Capture the cell that displays the provided text and extract its [X, Y] central coordinate. 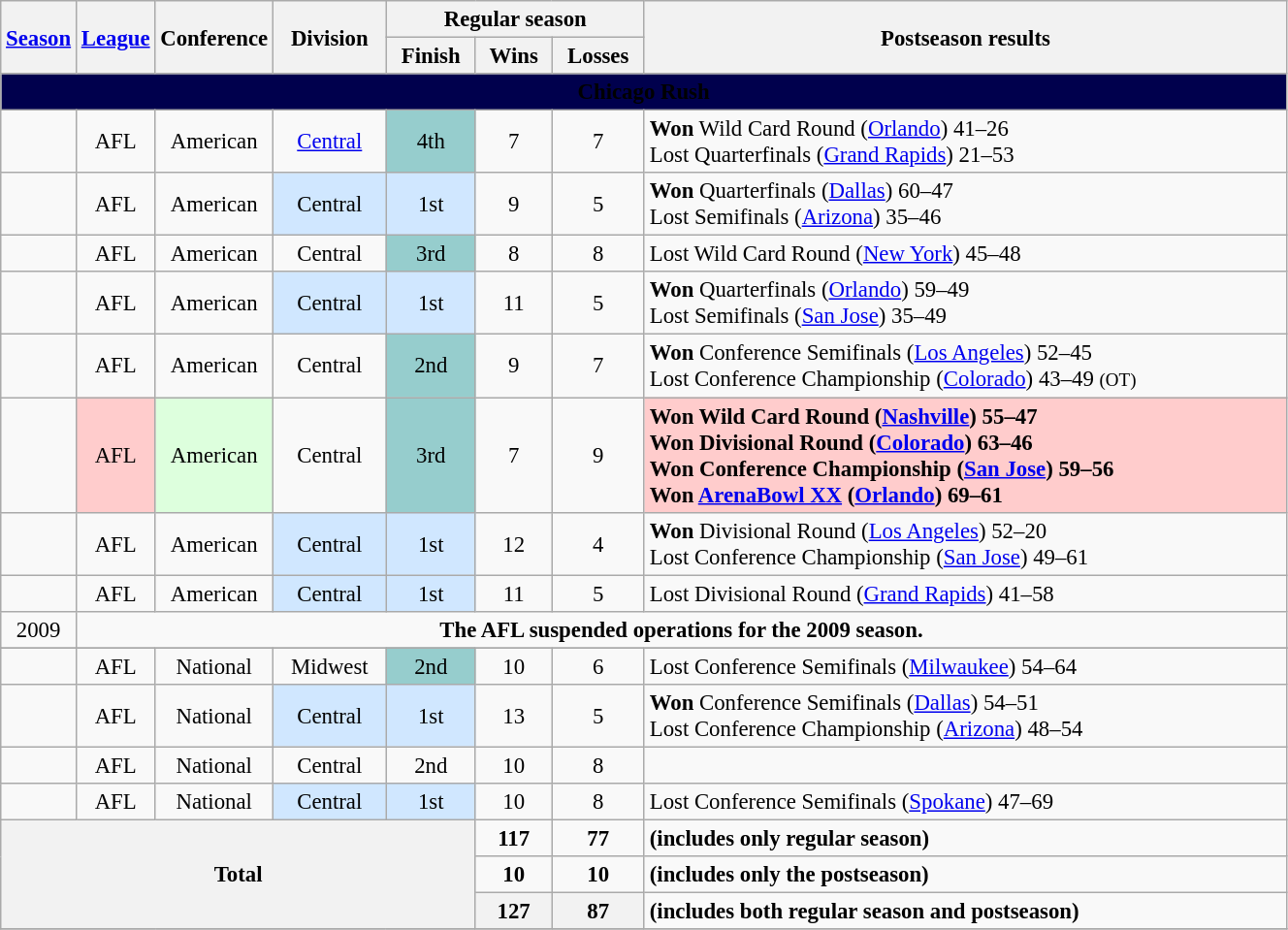
The AFL suspended operations for the 2009 season. [681, 629]
2009 [39, 629]
Conference [214, 37]
Losses [597, 56]
117 [514, 838]
(includes only regular season) [965, 838]
4th [431, 142]
Wins [514, 56]
Finish [431, 56]
Won Quarterfinals (Orlando) 59–49 Lost Semifinals (San Jose) 35–49 [965, 303]
Midwest [330, 666]
(includes only the postseason) [965, 875]
Season [39, 37]
127 [514, 912]
4 [597, 543]
87 [597, 912]
Regular season [515, 19]
6 [597, 666]
13 [514, 716]
Lost Conference Semifinals (Milwaukee) 54–64 [965, 666]
Division [330, 37]
Won Quarterfinals (Dallas) 60–47 Lost Semifinals (Arizona) 35–46 [965, 204]
77 [597, 838]
12 [514, 543]
Lost Wild Card Round (New York) 45–48 [965, 254]
Won Conference Semifinals (Los Angeles) 52–45 Lost Conference Championship (Colorado) 43–49 (OT) [965, 367]
Postseason results [965, 37]
(includes both regular season and postseason) [965, 912]
Lost Conference Semifinals (Spokane) 47–69 [965, 802]
Won Divisional Round (Los Angeles) 52–20 Lost Conference Championship (San Jose) 49–61 [965, 543]
Lost Divisional Round (Grand Rapids) 41–58 [965, 593]
Chicago Rush [644, 92]
Total [239, 875]
Won Conference Semifinals (Dallas) 54–51 Lost Conference Championship (Arizona) 48–54 [965, 716]
Won Wild Card Round (Orlando) 41–26 Lost Quarterfinals (Grand Rapids) 21–53 [965, 142]
League [114, 37]
